From the cell containing the given text, extract its center point as (X, Y) coordinate. 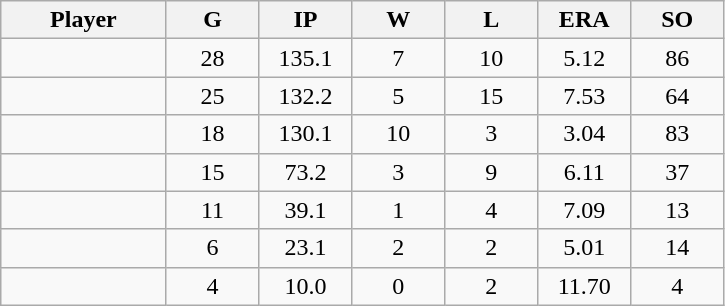
13 (678, 210)
5 (398, 96)
25 (212, 96)
23.1 (306, 248)
5.01 (584, 248)
7.53 (584, 96)
7.09 (584, 210)
37 (678, 172)
135.1 (306, 58)
G (212, 20)
10.0 (306, 286)
6 (212, 248)
11 (212, 210)
IP (306, 20)
11.70 (584, 286)
3.04 (584, 134)
6.11 (584, 172)
L (492, 20)
9 (492, 172)
7 (398, 58)
SO (678, 20)
14 (678, 248)
64 (678, 96)
5.12 (584, 58)
39.1 (306, 210)
130.1 (306, 134)
83 (678, 134)
W (398, 20)
28 (212, 58)
ERA (584, 20)
Player (84, 20)
18 (212, 134)
1 (398, 210)
73.2 (306, 172)
86 (678, 58)
0 (398, 286)
132.2 (306, 96)
